Extract the [x, y] coordinate from the center of the cell holding the provided text.  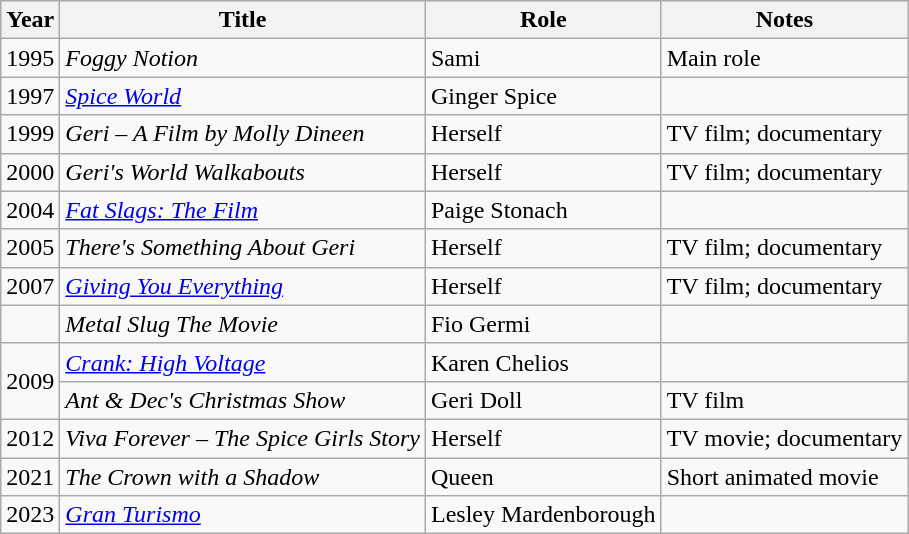
Lesley Mardenborough [543, 515]
2007 [30, 286]
Geri Doll [543, 400]
Role [543, 20]
Title [243, 20]
Viva Forever – The Spice Girls Story [243, 438]
There's Something About Geri [243, 248]
Main role [784, 58]
Geri's World Walkabouts [243, 172]
2012 [30, 438]
Spice World [243, 96]
Karen Chelios [543, 362]
Fio Germi [543, 324]
2009 [30, 381]
Fat Slags: The Film [243, 210]
Paige Stonach [543, 210]
1995 [30, 58]
Giving You Everything [243, 286]
2023 [30, 515]
Sami [543, 58]
2021 [30, 477]
Foggy Notion [243, 58]
TV movie; documentary [784, 438]
Notes [784, 20]
Short animated movie [784, 477]
Year [30, 20]
1997 [30, 96]
TV film [784, 400]
2005 [30, 248]
Ant & Dec's Christmas Show [243, 400]
Metal Slug The Movie [243, 324]
Geri – A Film by Molly Dineen [243, 134]
2000 [30, 172]
Ginger Spice [543, 96]
2004 [30, 210]
Queen [543, 477]
Gran Turismo [243, 515]
Crank: High Voltage [243, 362]
1999 [30, 134]
The Crown with a Shadow [243, 477]
